Return the [x, y] coordinate for the center point of the cell that contains the specified text.  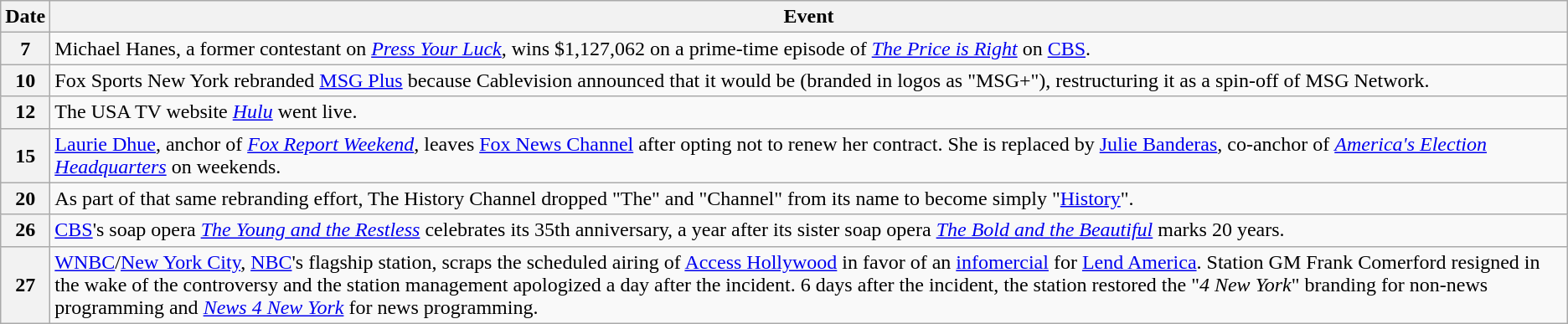
12 [25, 112]
The USA TV website Hulu went live. [809, 112]
As part of that same rebranding effort, The History Channel dropped "The" and "Channel" from its name to become simply "History". [809, 198]
15 [25, 156]
Date [25, 17]
26 [25, 230]
10 [25, 80]
20 [25, 198]
Event [809, 17]
27 [25, 285]
Michael Hanes, a former contestant on Press Your Luck, wins $1,127,062 on a prime-time episode of The Price is Right on CBS. [809, 49]
7 [25, 49]
